Find where the given text appears and provide that cell's center as (x, y) coordinate. 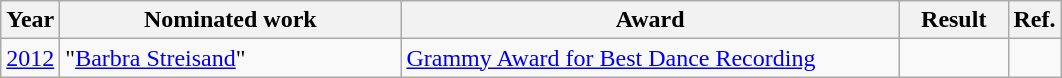
Ref. (1034, 20)
Award (650, 20)
"Barbra Streisand" (230, 58)
Result (954, 20)
Year (30, 20)
Grammy Award for Best Dance Recording (650, 58)
Nominated work (230, 20)
2012 (30, 58)
